Provide the [X, Y] coordinate of the cell's center where the given text is located.  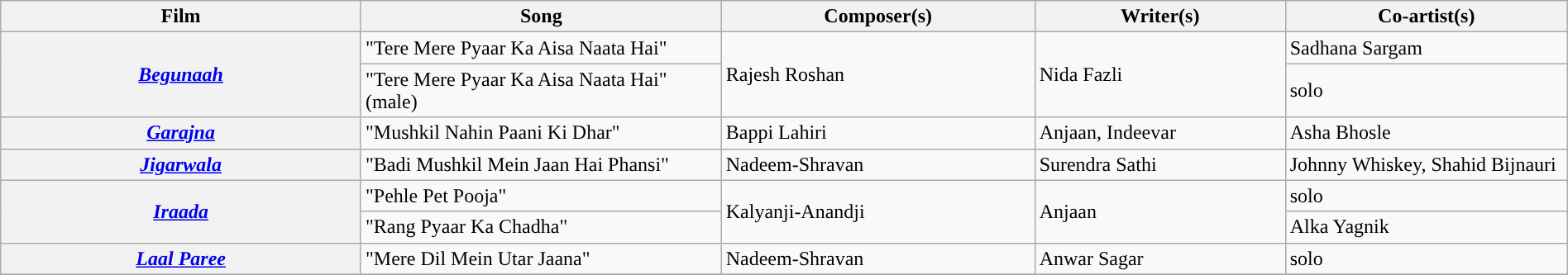
"Mere Dil Mein Utar Jaana" [541, 258]
Film [181, 17]
Iraada [181, 211]
Garajna [181, 133]
Johnny Whiskey, Shahid Bijnauri [1426, 164]
Kalyanji-Anandji [878, 211]
Begunaah [181, 74]
"Pehle Pet Pooja" [541, 196]
Anjaan, Indeevar [1159, 133]
"Tere Mere Pyaar Ka Aisa Naata Hai" (male) [541, 91]
Rajesh Roshan [878, 74]
"Mushkil Nahin Paani Ki Dhar" [541, 133]
Composer(s) [878, 17]
Nida Fazli [1159, 74]
"Tere Mere Pyaar Ka Aisa Naata Hai" [541, 48]
Anjaan [1159, 211]
"Rang Pyaar Ka Chadha" [541, 227]
Sadhana Sargam [1426, 48]
Laal Paree [181, 258]
Writer(s) [1159, 17]
Alka Yagnik [1426, 227]
Surendra Sathi [1159, 164]
Bappi Lahiri [878, 133]
Asha Bhosle [1426, 133]
Song [541, 17]
Anwar Sagar [1159, 258]
Jigarwala [181, 164]
"Badi Mushkil Mein Jaan Hai Phansi" [541, 164]
Co-artist(s) [1426, 17]
